Scan for the cell matching the given text and deliver its [X, Y] coordinate at center. 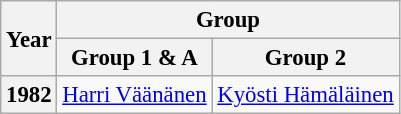
1982 [29, 95]
Year [29, 38]
Group [228, 20]
Kyösti Hämäläinen [306, 95]
Harri Väänänen [134, 95]
Group 2 [306, 58]
Group 1 & A [134, 58]
